Scan for the cell matching the given text and deliver its [x, y] coordinate at center. 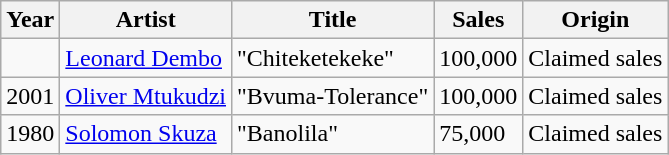
Origin [596, 20]
"Chiteketekeke" [333, 58]
Sales [478, 20]
"Bvuma-Tolerance" [333, 96]
Oliver Mtukudzi [146, 96]
"Banolila" [333, 134]
Leonard Dembo [146, 58]
Solomon Skuza [146, 134]
75,000 [478, 134]
Year [30, 20]
Artist [146, 20]
2001 [30, 96]
1980 [30, 134]
Title [333, 20]
